Determine the [x, y] coordinate at the center of the cell enclosing the given text.  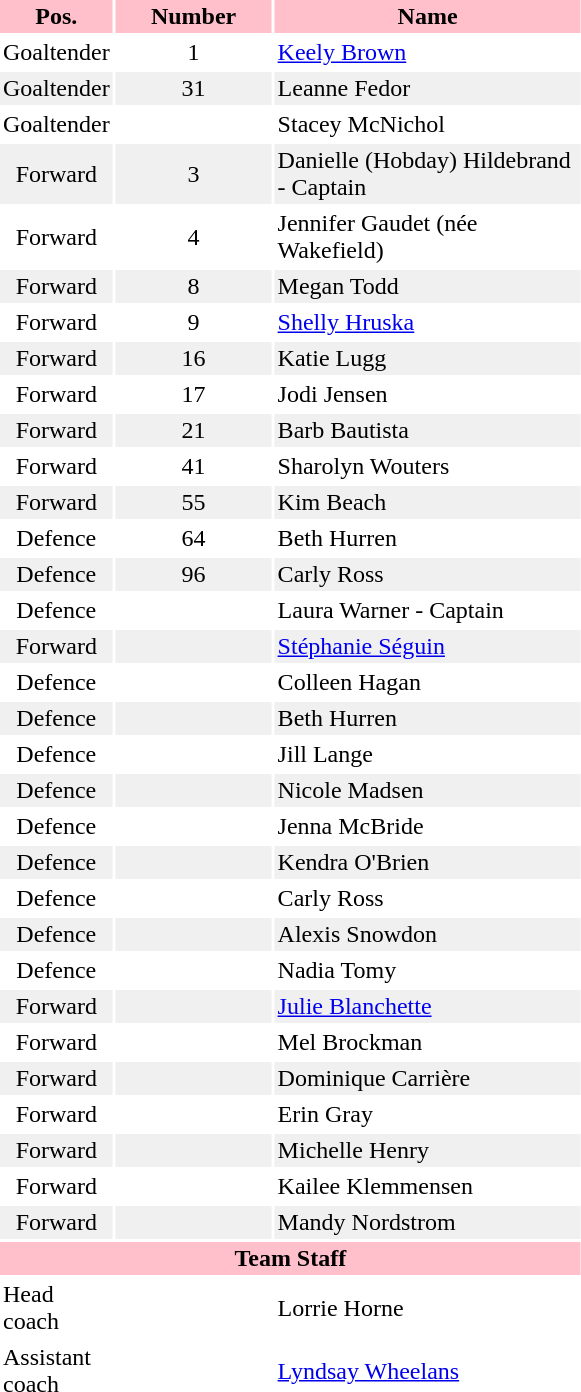
Stacey McNichol [428, 124]
Megan Todd [428, 286]
4 [194, 237]
Jodi Jensen [428, 394]
16 [194, 358]
Kendra O'Brien [428, 862]
Sharolyn Wouters [428, 466]
31 [194, 88]
Jennifer Gaudet (née Wakefield) [428, 237]
1 [194, 52]
Head coach [56, 1308]
17 [194, 394]
8 [194, 286]
Kailee Klemmensen [428, 1186]
Alexis Snowdon [428, 934]
64 [194, 538]
41 [194, 466]
Stéphanie Séguin [428, 646]
9 [194, 322]
3 [194, 174]
Danielle (Hobday) Hildebrand - Captain [428, 174]
Kim Beach [428, 502]
Mandy Nordstrom [428, 1222]
Nadia Tomy [428, 970]
Barb Bautista [428, 430]
Nicole Madsen [428, 790]
Pos. [56, 16]
Jill Lange [428, 754]
Erin Gray [428, 1114]
Colleen Hagan [428, 682]
Number [194, 16]
Jenna McBride [428, 826]
Michelle Henry [428, 1150]
Leanne Fedor [428, 88]
Name [428, 16]
Mel Brockman [428, 1042]
Katie Lugg [428, 358]
55 [194, 502]
96 [194, 574]
Julie Blanchette [428, 1006]
Laura Warner - Captain [428, 610]
Lorrie Horne [428, 1308]
Keely Brown [428, 52]
Dominique Carrière [428, 1078]
21 [194, 430]
Team Staff [290, 1258]
Shelly Hruska [428, 322]
